Identify which cell holds the provided text, then report its [X, Y] central coordinate. 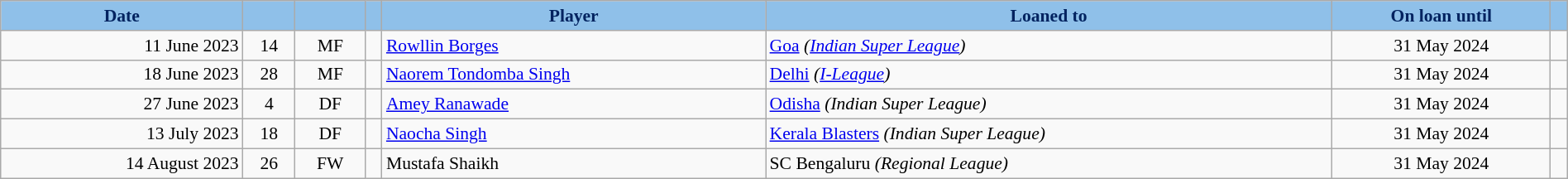
Player [574, 16]
Kerala Blasters (Indian Super League) [1049, 134]
Date [122, 16]
27 June 2023 [122, 104]
Naorem Tondomba Singh [574, 75]
11 June 2023 [122, 46]
Goa (Indian Super League) [1049, 46]
Loaned to [1049, 16]
Naocha Singh [574, 134]
26 [270, 163]
18 June 2023 [122, 75]
13 July 2023 [122, 134]
Rowllin Borges [574, 46]
14 August 2023 [122, 163]
14 [270, 46]
FW [331, 163]
Mustafa Shaikh [574, 163]
Delhi (I-League) [1049, 75]
On loan until [1441, 16]
28 [270, 75]
4 [270, 104]
18 [270, 134]
Amey Ranawade [574, 104]
SC Bengaluru (Regional League) [1049, 163]
Odisha (Indian Super League) [1049, 104]
